Scan for the cell matching the given text and deliver its [x, y] coordinate at center. 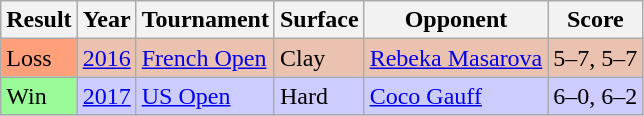
US Open [205, 96]
6–0, 6–2 [596, 96]
Opponent [456, 20]
2016 [106, 58]
2017 [106, 96]
Win [39, 96]
Loss [39, 58]
Coco Gauff [456, 96]
French Open [205, 58]
Clay [319, 58]
Hard [319, 96]
Surface [319, 20]
Tournament [205, 20]
5–7, 5–7 [596, 58]
Result [39, 20]
Score [596, 20]
Rebeka Masarova [456, 58]
Year [106, 20]
